Output the [X, Y] coordinate of the center of the cell containing the given text.  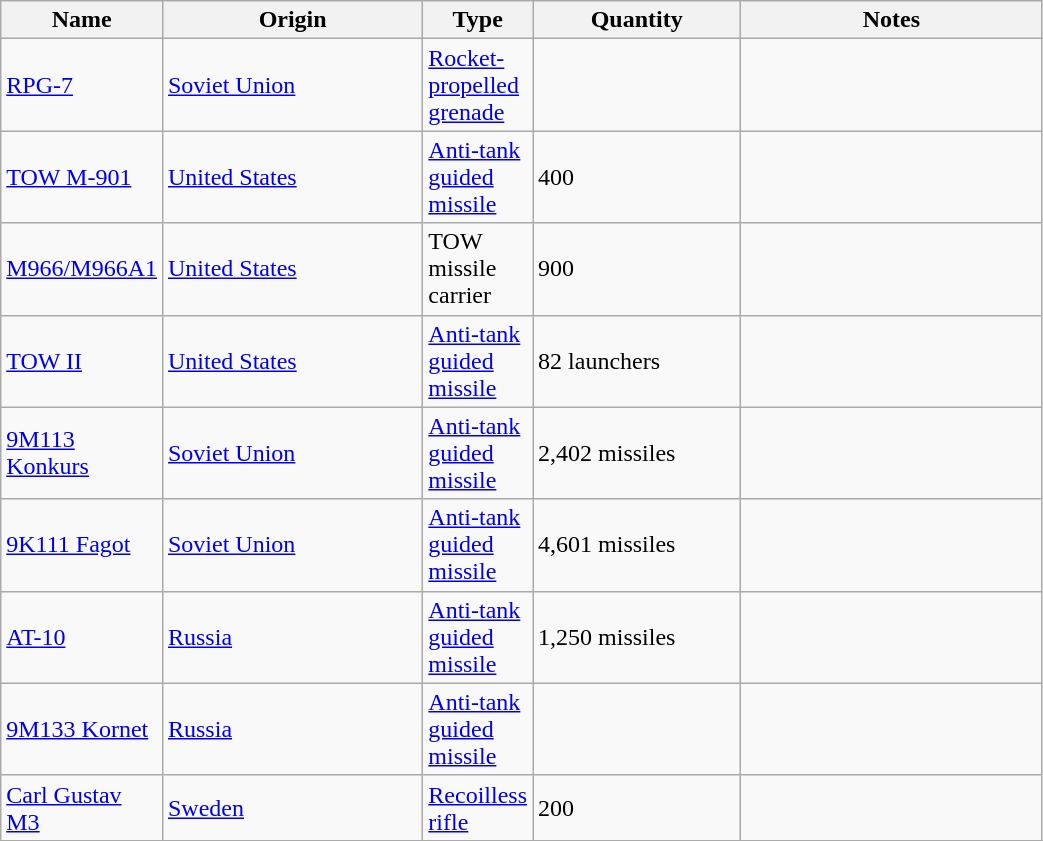
AT-10 [82, 637]
Rocket-propelled grenade [478, 85]
9K111 Fagot [82, 545]
Sweden [292, 808]
TOW missile carrier [478, 269]
RPG-7 [82, 85]
200 [637, 808]
9M113 Konkurs [82, 453]
Carl Gustav M3 [82, 808]
Type [478, 20]
Name [82, 20]
1,250 missiles [637, 637]
82 launchers [637, 361]
Origin [292, 20]
M966/M966A1 [82, 269]
2,402 missiles [637, 453]
TOW M-901 [82, 177]
Notes [892, 20]
Quantity [637, 20]
Recoilless rifle [478, 808]
9M133 Kornet [82, 729]
900 [637, 269]
400 [637, 177]
4,601 missiles [637, 545]
TOW II [82, 361]
